Detect which cell encompasses the target text, then output its (x, y) center coordinate. 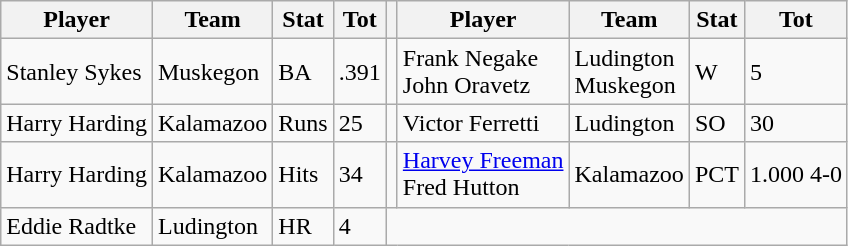
.391 (360, 72)
Stanley Sykes (77, 72)
4 (360, 226)
PCT (716, 174)
BA (303, 72)
34 (360, 174)
Frank NegakeJohn Oravetz (483, 72)
30 (796, 123)
Hits (303, 174)
Muskegon (212, 72)
HR (303, 226)
5 (796, 72)
1.000 4-0 (796, 174)
LudingtonMuskegon (629, 72)
W (716, 72)
Runs (303, 123)
Eddie Radtke (77, 226)
Victor Ferretti (483, 123)
25 (360, 123)
Harvey FreemanFred Hutton (483, 174)
SO (716, 123)
